Provide the (x, y) coordinate of the cell's center where the given text is located.  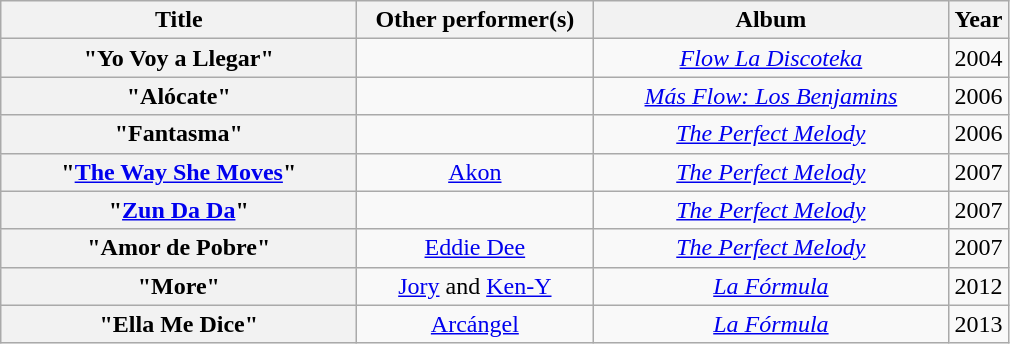
"Ella Me Dice" (179, 324)
"Amor de Pobre" (179, 248)
Jory and Ken-Y (475, 286)
Album (771, 20)
Akon (475, 172)
Eddie Dee (475, 248)
2013 (978, 324)
Title (179, 20)
2012 (978, 286)
"Zun Da Da" (179, 210)
Year (978, 20)
"More" (179, 286)
2004 (978, 58)
Arcángel (475, 324)
"Fantasma" (179, 134)
Flow La Discoteka (771, 58)
"Yo Voy a Llegar" (179, 58)
"Alócate" (179, 96)
"The Way She Moves" (179, 172)
Más Flow: Los Benjamins (771, 96)
Other performer(s) (475, 20)
